From the cell containing the given text, extract its center point as [X, Y] coordinate. 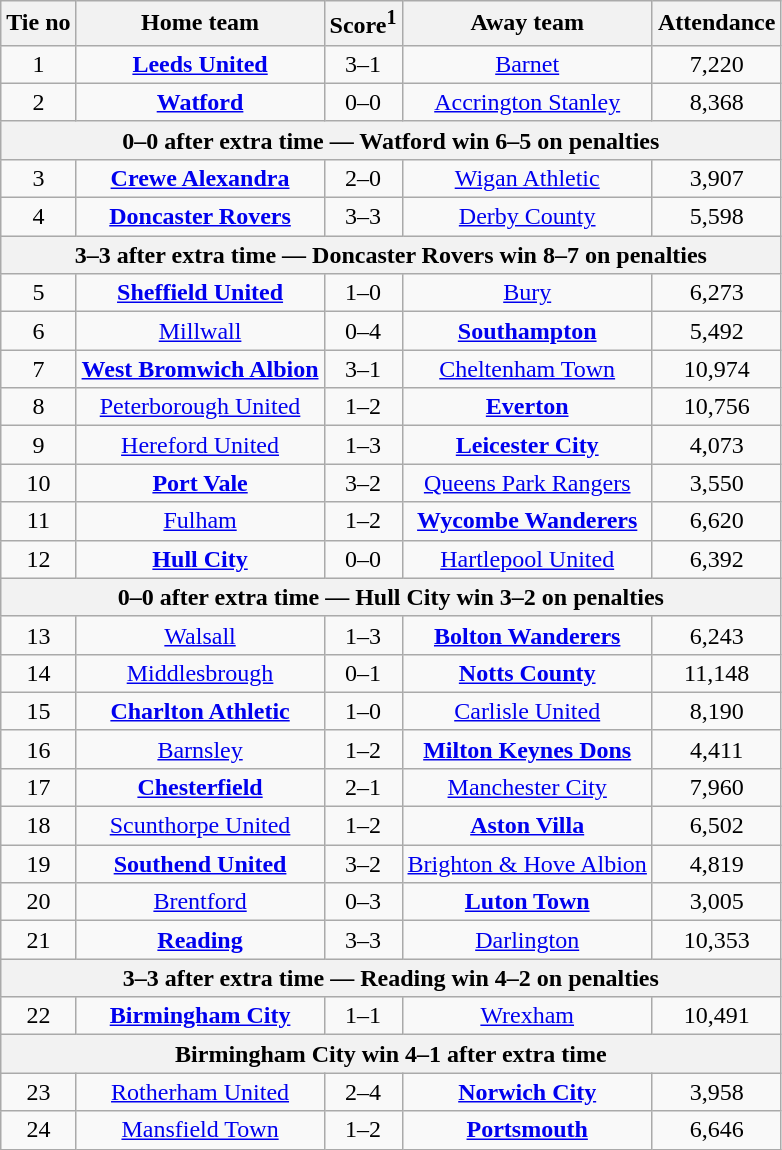
Leicester City [527, 445]
Crewe Alexandra [200, 178]
6,620 [716, 521]
9 [38, 445]
11,148 [716, 673]
8,368 [716, 102]
3,550 [716, 483]
Cheltenham Town [527, 369]
0–0 after extra time — Hull City win 3–2 on penalties [391, 597]
6,502 [716, 826]
10,353 [716, 940]
6,243 [716, 635]
Leeds United [200, 64]
2 [38, 102]
2–0 [363, 178]
Brentford [200, 902]
Carlisle United [527, 711]
West Bromwich Albion [200, 369]
Hereford United [200, 445]
0–3 [363, 902]
Doncaster Rovers [200, 217]
14 [38, 673]
8 [38, 407]
Derby County [527, 217]
5 [38, 293]
Barnet [527, 64]
2–1 [363, 787]
0–0 after extra time — Watford win 6–5 on penalties [391, 140]
10,974 [716, 369]
20 [38, 902]
Notts County [527, 673]
Wigan Athletic [527, 178]
17 [38, 787]
1–1 [363, 1016]
Charlton Athletic [200, 711]
1 [38, 64]
8,190 [716, 711]
6,273 [716, 293]
Queens Park Rangers [527, 483]
10,491 [716, 1016]
5,598 [716, 217]
3,958 [716, 1092]
2–4 [363, 1092]
18 [38, 826]
22 [38, 1016]
Luton Town [527, 902]
Millwall [200, 331]
Milton Keynes Dons [527, 749]
Middlesbrough [200, 673]
Portsmouth [527, 1130]
7,960 [716, 787]
Brighton & Hove Albion [527, 864]
Barnsley [200, 749]
Mansfield Town [200, 1130]
Reading [200, 940]
24 [38, 1130]
Fulham [200, 521]
6,646 [716, 1130]
Watford [200, 102]
Walsall [200, 635]
0–4 [363, 331]
Bury [527, 293]
16 [38, 749]
Sheffield United [200, 293]
Rotherham United [200, 1092]
Birmingham City win 4–1 after extra time [391, 1054]
3,005 [716, 902]
4,411 [716, 749]
Everton [527, 407]
Accrington Stanley [527, 102]
4,073 [716, 445]
Port Vale [200, 483]
4,819 [716, 864]
Home team [200, 24]
10 [38, 483]
Score1 [363, 24]
Birmingham City [200, 1016]
Wycombe Wanderers [527, 521]
3,907 [716, 178]
Tie no [38, 24]
19 [38, 864]
Bolton Wanderers [527, 635]
10,756 [716, 407]
Peterborough United [200, 407]
3 [38, 178]
3–3 after extra time — Reading win 4–2 on penalties [391, 978]
Norwich City [527, 1092]
5,492 [716, 331]
21 [38, 940]
Chesterfield [200, 787]
Attendance [716, 24]
Aston Villa [527, 826]
6 [38, 331]
Away team [527, 24]
Manchester City [527, 787]
3–3 after extra time — Doncaster Rovers win 8–7 on penalties [391, 255]
Scunthorpe United [200, 826]
Wrexham [527, 1016]
6,392 [716, 559]
13 [38, 635]
7,220 [716, 64]
Darlington [527, 940]
11 [38, 521]
15 [38, 711]
Southend United [200, 864]
Hartlepool United [527, 559]
4 [38, 217]
12 [38, 559]
Hull City [200, 559]
23 [38, 1092]
0–1 [363, 673]
Southampton [527, 331]
7 [38, 369]
